Search for the cell housing the specified text and yield its [x, y] center coordinate. 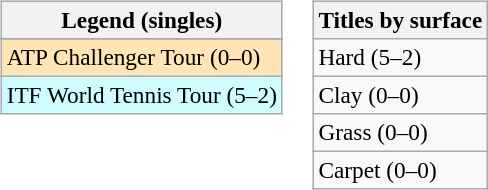
Titles by surface [400, 20]
Grass (0–0) [400, 133]
ATP Challenger Tour (0–0) [142, 57]
ITF World Tennis Tour (5–2) [142, 95]
Legend (singles) [142, 20]
Clay (0–0) [400, 95]
Carpet (0–0) [400, 171]
Hard (5–2) [400, 57]
